Pinpoint the cell where the given text exists, returning its [X, Y] midpoint coordinate. 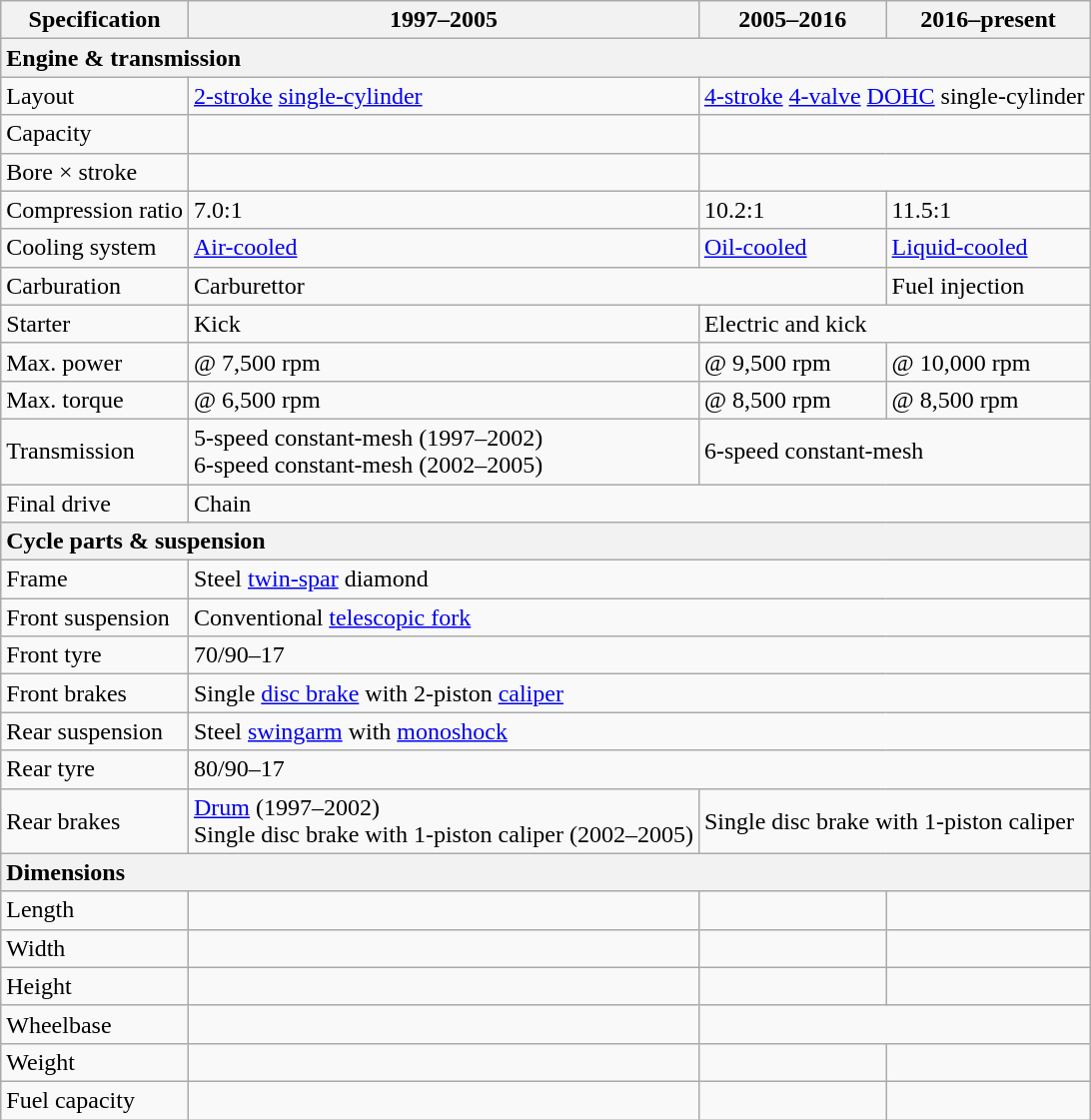
Transmission [95, 452]
Fuel capacity [95, 1100]
Specification [95, 20]
10.2:1 [792, 210]
Compression ratio [95, 210]
Starter [95, 324]
Single disc brake with 2-piston caliper [639, 693]
@ 9,500 rpm [792, 362]
Steel swingarm with monoshock [639, 731]
2016–present [988, 20]
Carburation [95, 286]
Electric and kick [894, 324]
Rear tyre [95, 769]
Frame [95, 579]
Height [95, 986]
80/90–17 [639, 769]
Capacity [95, 134]
6-speed constant-mesh [894, 452]
Drum (1997–2002)Single disc brake with 1-piston caliper (2002–2005) [444, 821]
Conventional telescopic fork [639, 617]
@ 7,500 rpm [444, 362]
Bore × stroke [95, 172]
Dimensions [545, 872]
Weight [95, 1062]
Rear suspension [95, 731]
Rear brakes [95, 821]
2005–2016 [792, 20]
70/90–17 [639, 655]
4-stroke 4-valve DOHC single-cylinder [894, 96]
7.0:1 [444, 210]
Width [95, 948]
Single disc brake with 1-piston caliper [894, 821]
Max. torque [95, 400]
Carburettor [538, 286]
5-speed constant-mesh (1997–2002)6-speed constant-mesh (2002–2005) [444, 452]
1997–2005 [444, 20]
Front brakes [95, 693]
Front tyre [95, 655]
Max. power [95, 362]
Cycle parts & suspension [545, 542]
Air-cooled [444, 248]
Length [95, 910]
Oil-cooled [792, 248]
Kick [444, 324]
Fuel injection [988, 286]
Chain [639, 503]
Front suspension [95, 617]
Final drive [95, 503]
Layout [95, 96]
2-stroke single-cylinder [444, 96]
Wheelbase [95, 1024]
Engine & transmission [545, 58]
Cooling system [95, 248]
Steel twin-spar diamond [639, 579]
@ 6,500 rpm [444, 400]
@ 10,000 rpm [988, 362]
11.5:1 [988, 210]
Liquid-cooled [988, 248]
